Search for the cell housing the specified text and yield its [x, y] center coordinate. 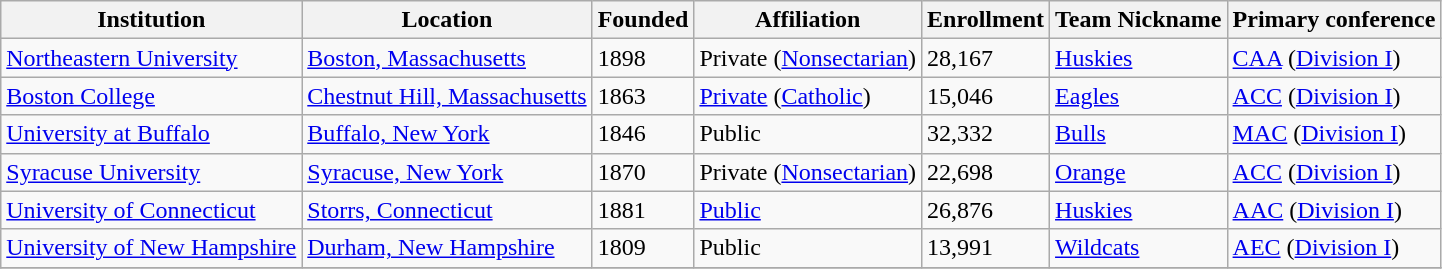
1846 [643, 134]
Chestnut Hill, Massachusetts [447, 96]
Primary conference [1334, 20]
MAC (Division I) [1334, 134]
Northeastern University [152, 58]
Location [447, 20]
Wildcats [1139, 248]
Enrollment [986, 20]
Founded [643, 20]
1881 [643, 210]
Orange [1139, 172]
32,332 [986, 134]
1870 [643, 172]
Buffalo, New York [447, 134]
Syracuse University [152, 172]
1809 [643, 248]
AAC (Division I) [1334, 210]
1863 [643, 96]
13,991 [986, 248]
Bulls [1139, 134]
28,167 [986, 58]
22,698 [986, 172]
CAA (Division I) [1334, 58]
26,876 [986, 210]
Durham, New Hampshire [447, 248]
Team Nickname [1139, 20]
15,046 [986, 96]
Institution [152, 20]
Boston, Massachusetts [447, 58]
Affiliation [808, 20]
1898 [643, 58]
Eagles [1139, 96]
University at Buffalo [152, 134]
University of Connecticut [152, 210]
Private (Catholic) [808, 96]
University of New Hampshire [152, 248]
Storrs, Connecticut [447, 210]
AEC (Division I) [1334, 248]
Boston College [152, 96]
Syracuse, New York [447, 172]
